Output the [x, y] coordinate of the center of the cell containing the given text.  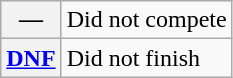
— [31, 20]
Did not finish [146, 58]
DNF [31, 58]
Did not compete [146, 20]
